Extract the [x, y] coordinate from the center of the cell holding the provided text.  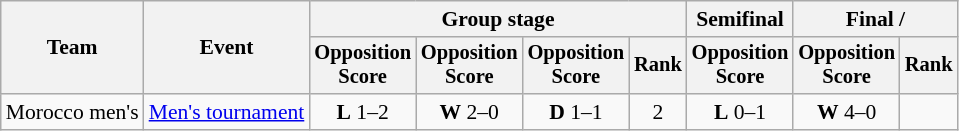
Group stage [498, 19]
Semifinal [740, 19]
L 0–1 [740, 112]
W 2–0 [470, 112]
2 [658, 112]
D 1–1 [576, 112]
Final / [875, 19]
Event [227, 48]
Team [72, 48]
Men's tournament [227, 112]
Morocco men's [72, 112]
W 4–0 [846, 112]
L 1–2 [362, 112]
